Locate the cell with the specified text and output its [X, Y] center coordinate. 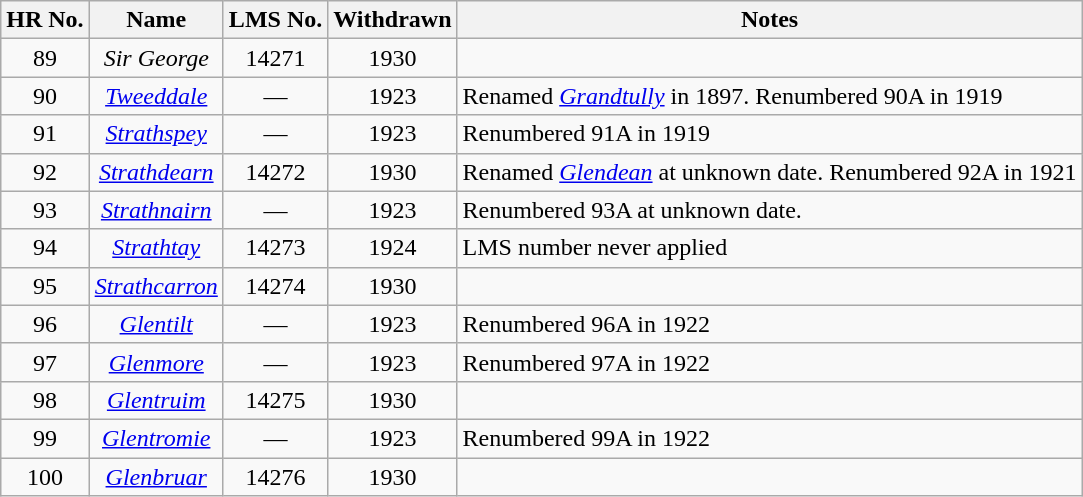
14276 [275, 477]
Renamed Grandtully in 1897. Renumbered 90A in 1919 [770, 96]
Notes [770, 20]
Glentruim [156, 400]
98 [45, 400]
14275 [275, 400]
89 [45, 58]
94 [45, 248]
Renamed Glendean at unknown date. Renumbered 92A in 1921 [770, 172]
91 [45, 134]
Sir George [156, 58]
HR No. [45, 20]
LMS No. [275, 20]
96 [45, 324]
Strathspey [156, 134]
Glenmore [156, 362]
1924 [392, 248]
90 [45, 96]
Glentromie [156, 438]
93 [45, 210]
14273 [275, 248]
Strathnairn [156, 210]
97 [45, 362]
Glenbruar [156, 477]
Renumbered 97A in 1922 [770, 362]
14274 [275, 286]
Renumbered 96A in 1922 [770, 324]
14271 [275, 58]
Strathdearn [156, 172]
92 [45, 172]
Tweeddale [156, 96]
100 [45, 477]
99 [45, 438]
Name [156, 20]
LMS number never applied [770, 248]
14272 [275, 172]
Strathcarron [156, 286]
95 [45, 286]
Withdrawn [392, 20]
Renumbered 91A in 1919 [770, 134]
Glentilt [156, 324]
Strathtay [156, 248]
Renumbered 99A in 1922 [770, 438]
Renumbered 93A at unknown date. [770, 210]
